From the cell containing the given text, extract its center point as (x, y) coordinate. 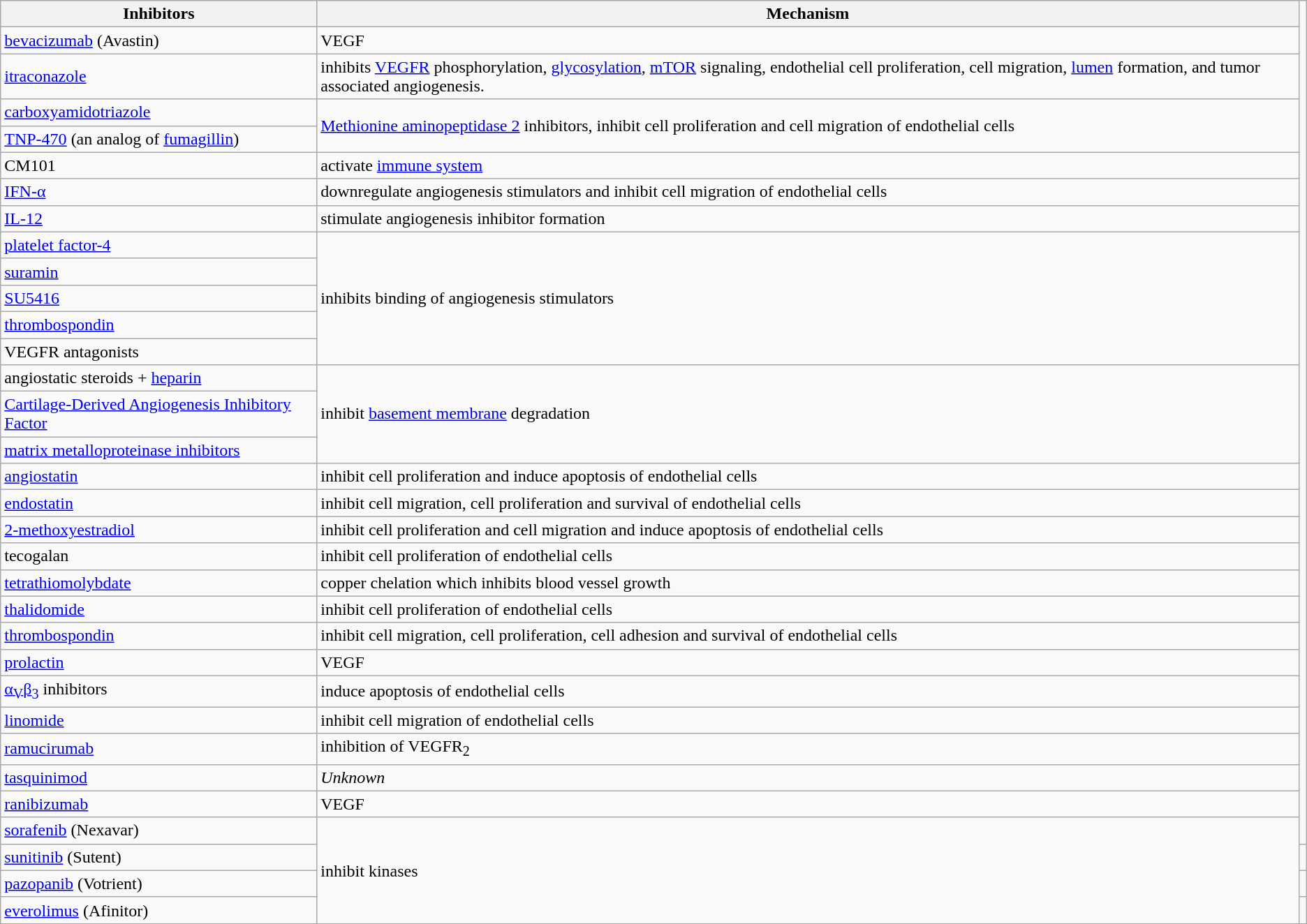
platelet factor-4 (159, 245)
TNP-470 (an analog of fumagillin) (159, 139)
suramin (159, 271)
downregulate angiogenesis stimulators and inhibit cell migration of endothelial cells (808, 192)
angiostatic steroids + heparin (159, 378)
inhibit basement membrane degradation (808, 415)
2-methoxyestradiol (159, 530)
tecogalan (159, 556)
inhibit cell proliferation and induce apoptosis of endothelial cells (808, 477)
thalidomide (159, 609)
tetrathiomolybdate (159, 583)
inhibits binding of angiogenesis stimulators (808, 298)
inhibit cell proliferation and cell migration and induce apoptosis of endothelial cells (808, 530)
inhibit cell migration of endothelial cells (808, 720)
linomide (159, 720)
carboxyamidotriazole (159, 112)
sorafenib (Nexavar) (159, 830)
Methionine aminopeptidase 2 inhibitors, inhibit cell proliferation and cell migration of endothelial cells (808, 126)
inhibit cell migration, cell proliferation and survival of endothelial cells (808, 503)
sunitinib (Sutent) (159, 857)
induce apoptosis of endothelial cells (808, 691)
CM101 (159, 165)
Unknown (808, 777)
ramucirumab (159, 749)
endostatin (159, 503)
SU5416 (159, 298)
pazopanib (Votrient) (159, 884)
stimulate angiogenesis inhibitor formation (808, 218)
ranibizumab (159, 804)
itraconazole (159, 77)
Inhibitors (159, 14)
everolimus (Afinitor) (159, 910)
prolactin (159, 662)
tasquinimod (159, 777)
inhibit kinases (808, 870)
bevacizumab (Avastin) (159, 40)
IL-12 (159, 218)
αVβ3 inhibitors (159, 691)
inhibit cell migration, cell proliferation, cell adhesion and survival of endothelial cells (808, 636)
VEGFR antagonists (159, 351)
matrix metalloproteinase inhibitors (159, 450)
IFN-α (159, 192)
inhibition of VEGFR2 (808, 749)
Cartilage-Derived Angiogenesis Inhibitory Factor (159, 415)
activate immune system (808, 165)
copper chelation which inhibits blood vessel growth (808, 583)
Mechanism (808, 14)
angiostatin (159, 477)
